Return the (X, Y) coordinate for the center point of the cell that contains the specified text.  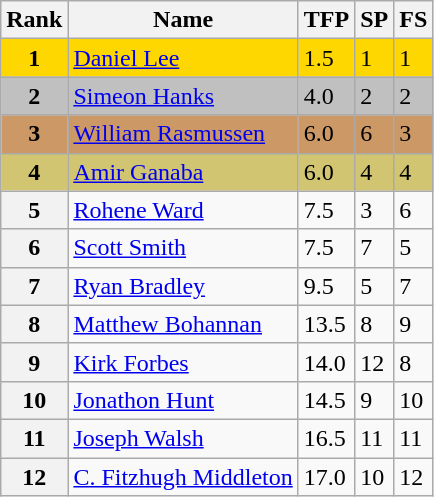
16.5 (326, 438)
FS (414, 20)
William Rasmussen (183, 134)
13.5 (326, 324)
Name (183, 20)
Rohene Ward (183, 210)
Ryan Bradley (183, 286)
9.5 (326, 286)
Scott Smith (183, 248)
Jonathon Hunt (183, 400)
Matthew Bohannan (183, 324)
Rank (34, 20)
14.5 (326, 400)
Kirk Forbes (183, 362)
17.0 (326, 477)
TFP (326, 20)
1.5 (326, 58)
Daniel Lee (183, 58)
SP (374, 20)
14.0 (326, 362)
C. Fitzhugh Middleton (183, 477)
Joseph Walsh (183, 438)
4.0 (326, 96)
Amir Ganaba (183, 172)
Simeon Hanks (183, 96)
